Return (x, y) of the center of cell containing provided text 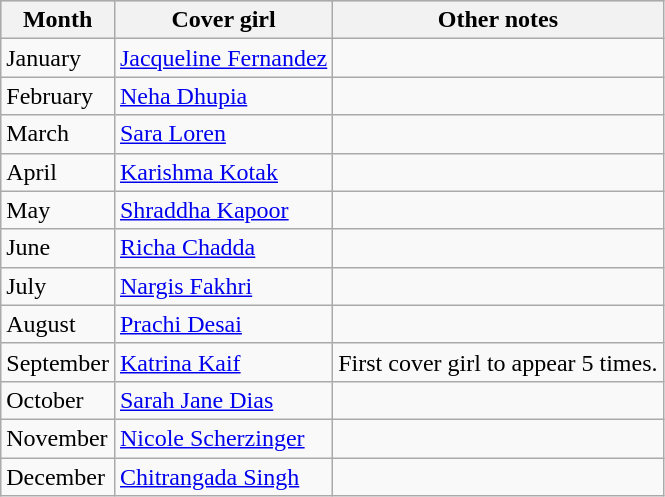
September (58, 362)
Cover girl (223, 20)
May (58, 210)
March (58, 134)
Chitrangada Singh (223, 477)
October (58, 400)
Karishma Kotak (223, 172)
June (58, 248)
Sara Loren (223, 134)
First cover girl to appear 5 times. (498, 362)
Jacqueline Fernandez (223, 58)
November (58, 438)
April (58, 172)
Sarah Jane Dias (223, 400)
Nargis Fakhri (223, 286)
February (58, 96)
Katrina Kaif (223, 362)
Shraddha Kapoor (223, 210)
Richa Chadda (223, 248)
Month (58, 20)
Prachi Desai (223, 324)
Nicole Scherzinger (223, 438)
Neha Dhupia (223, 96)
August (58, 324)
December (58, 477)
Other notes (498, 20)
January (58, 58)
July (58, 286)
